Return the [x, y] coordinate for the center point of the cell that contains the specified text.  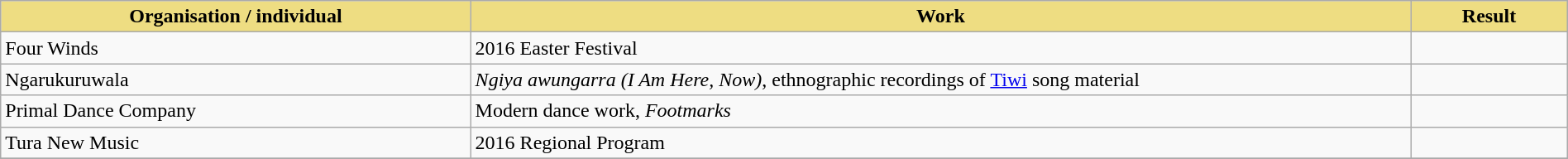
Ngiya awungarra (I Am Here, Now), ethnographic recordings of Tiwi song material [941, 79]
2016 Easter Festival [941, 48]
Organisation / individual [236, 17]
Tura New Music [236, 142]
Modern dance work, Footmarks [941, 111]
Primal Dance Company [236, 111]
Work [941, 17]
2016 Regional Program [941, 142]
Result [1489, 17]
Four Winds [236, 48]
Ngarukuruwala [236, 79]
